Return (x, y) of the center of cell containing provided text 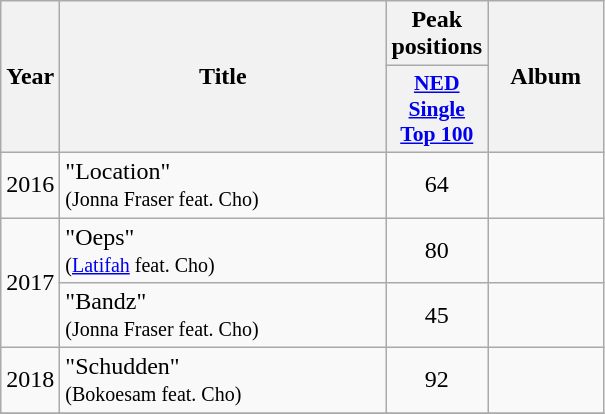
NEDSingleTop 100 (437, 110)
2018 (30, 380)
64 (437, 184)
2017 (30, 283)
"Oeps" (Latifah feat. Cho) (223, 250)
"Location" (Jonna Fraser feat. Cho) (223, 184)
Album (546, 77)
45 (437, 316)
2016 (30, 184)
"Bandz" (Jonna Fraser feat. Cho) (223, 316)
Title (223, 77)
"Schudden" (Bokoesam feat. Cho) (223, 380)
Peak positions (437, 34)
80 (437, 250)
92 (437, 380)
Year (30, 77)
